Provide the (X, Y) coordinate of the cell's center where the given text is located.  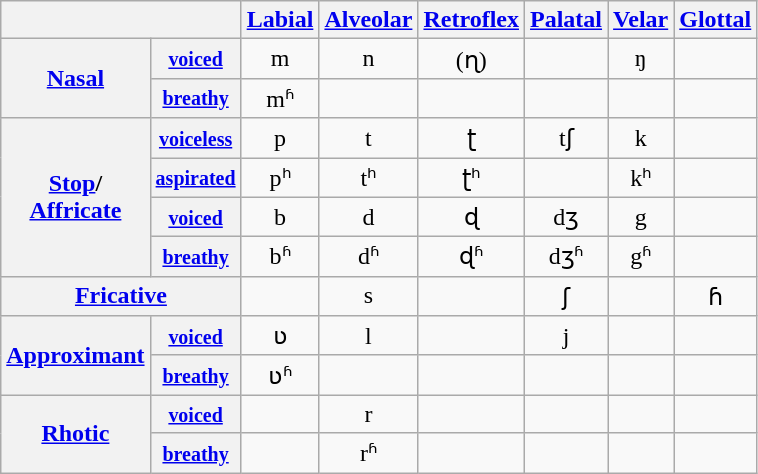
ʋ (280, 336)
voiceless (196, 138)
tʰ (368, 178)
ɦ (716, 296)
ŋ (641, 59)
dʒʱ (566, 257)
Nasal (76, 78)
mʱ (280, 98)
Retroflex (472, 20)
t (368, 138)
s (368, 296)
Velar (641, 20)
ʃ (566, 296)
r (368, 414)
aspirated (196, 178)
tʃ (566, 138)
dʱ (368, 257)
ʈ (472, 138)
pʰ (280, 178)
ʈʰ (472, 178)
p (280, 138)
kʰ (641, 178)
dʒ (566, 217)
Glottal (716, 20)
(ɳ) (472, 59)
n (368, 59)
k (641, 138)
gʱ (641, 257)
Stop/Affricate (76, 197)
Palatal (566, 20)
ɖʱ (472, 257)
Labial (280, 20)
b (280, 217)
Alveolar (368, 20)
m (280, 59)
ʋʱ (280, 375)
g (641, 217)
l (368, 336)
Approximant (76, 356)
Fricative (121, 296)
rʱ (368, 453)
Rhotic (76, 434)
ɖ (472, 217)
bʱ (280, 257)
d (368, 217)
j (566, 336)
